Locate the cell with the specified text and output its (X, Y) center coordinate. 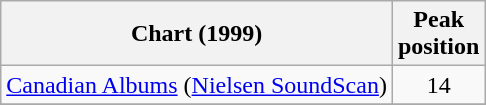
Chart (1999) (197, 34)
Peakposition (438, 34)
Canadian Albums (Nielsen SoundScan) (197, 85)
14 (438, 85)
